Determine the (X, Y) coordinate at the center of the cell enclosing the given text.  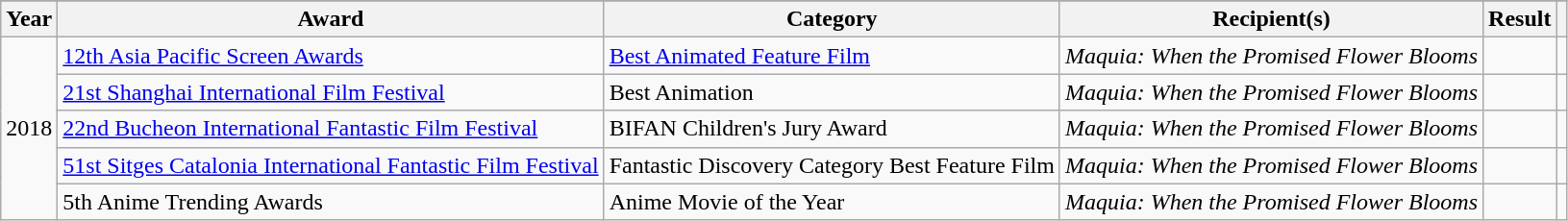
21st Shanghai International Film Festival (331, 92)
BIFAN Children's Jury Award (832, 129)
Best Animation (832, 92)
5th Anime Trending Awards (331, 202)
Category (832, 19)
2018 (29, 129)
Anime Movie of the Year (832, 202)
Recipient(s) (1271, 19)
Best Animated Feature Film (832, 56)
Result (1520, 19)
22nd Bucheon International Fantastic Film Festival (331, 129)
Award (331, 19)
Fantastic Discovery Category Best Feature Film (832, 165)
12th Asia Pacific Screen Awards (331, 56)
51st Sitges Catalonia International Fantastic Film Festival (331, 165)
Year (29, 19)
